Locate the cell with the specified text and output its (x, y) center coordinate. 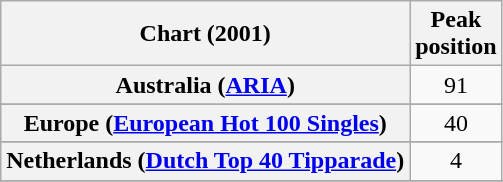
Australia (ARIA) (206, 85)
Netherlands (Dutch Top 40 Tipparade) (206, 161)
Europe (European Hot 100 Singles) (206, 123)
91 (456, 85)
Chart (2001) (206, 34)
40 (456, 123)
4 (456, 161)
Peakposition (456, 34)
